Extract the [X, Y] coordinate from the center of the cell holding the provided text.  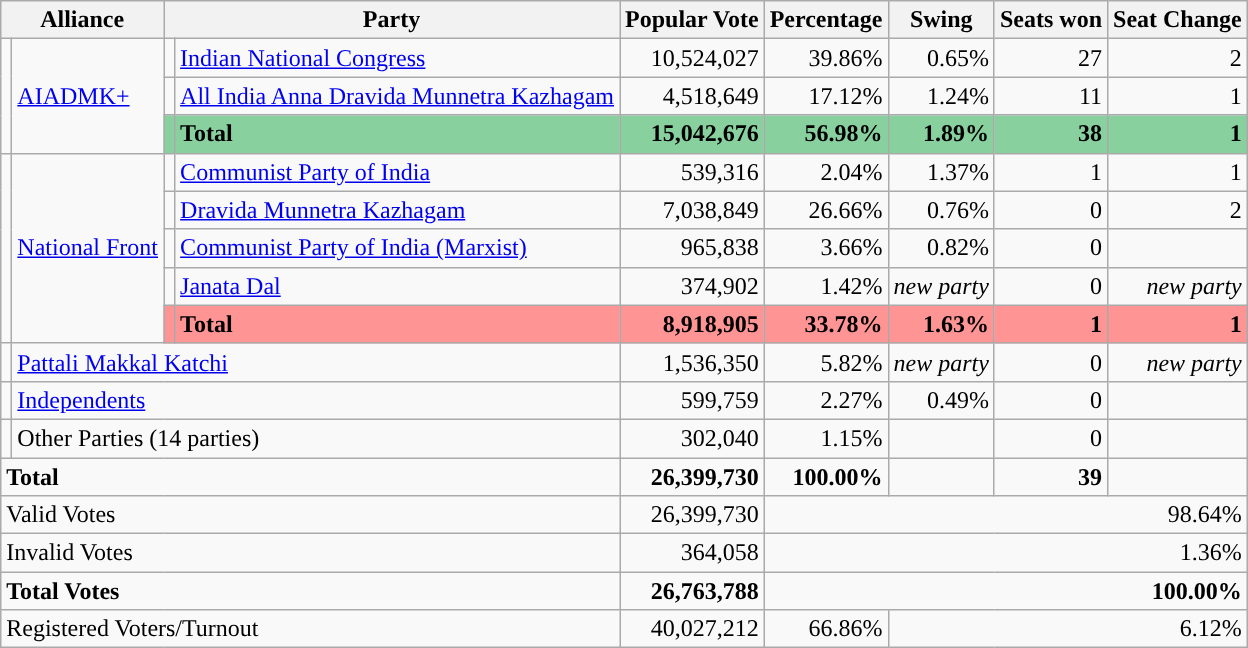
599,759 [692, 400]
2.27% [826, 400]
Independents [316, 400]
Party [392, 20]
Invalid Votes [310, 553]
27 [1050, 58]
Other Parties (14 parties) [316, 438]
1.42% [826, 286]
2.04% [826, 172]
40,027,212 [692, 629]
Popular Vote [692, 20]
6.12% [1068, 629]
539,316 [692, 172]
1.63% [941, 324]
Swing [941, 20]
56.98% [826, 134]
11 [1050, 96]
0.49% [941, 400]
7,038,849 [692, 210]
5.82% [826, 362]
Registered Voters/Turnout [310, 629]
AIADMK+ [88, 96]
98.64% [1006, 515]
26.66% [826, 210]
1.36% [1006, 553]
All India Anna Dravida Munnetra Kazhagam [398, 96]
302,040 [692, 438]
1.15% [826, 438]
1.89% [941, 134]
38 [1050, 134]
0.76% [941, 210]
0.65% [941, 58]
0.82% [941, 248]
1.37% [941, 172]
26,763,788 [692, 591]
33.78% [826, 324]
1,536,350 [692, 362]
66.86% [826, 629]
965,838 [692, 248]
Janata Dal [398, 286]
Communist Party of India (Marxist) [398, 248]
Communist Party of India [398, 172]
Seat Change [1178, 20]
Total Votes [310, 591]
39.86% [826, 58]
Pattali Makkal Katchi [316, 362]
364,058 [692, 553]
Percentage [826, 20]
Dravida Munnetra Kazhagam [398, 210]
374,902 [692, 286]
1.24% [941, 96]
National Front [88, 248]
3.66% [826, 248]
4,518,649 [692, 96]
17.12% [826, 96]
Seats won [1050, 20]
Valid Votes [310, 515]
Alliance [82, 20]
10,524,027 [692, 58]
39 [1050, 477]
15,042,676 [692, 134]
Indian National Congress [398, 58]
8,918,905 [692, 324]
